Output the (x, y) coordinate of the center of the cell containing the given text.  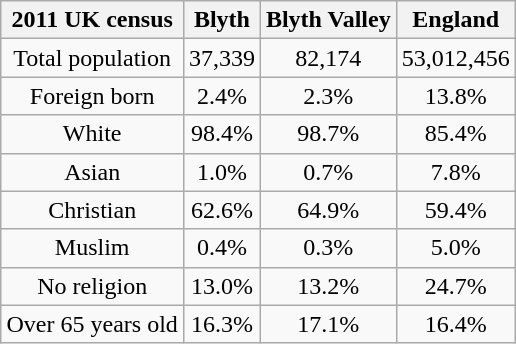
No religion (92, 286)
98.4% (222, 134)
White (92, 134)
5.0% (456, 248)
64.9% (328, 210)
2.4% (222, 96)
98.7% (328, 134)
59.4% (456, 210)
13.0% (222, 286)
Blyth (222, 20)
0.3% (328, 248)
0.4% (222, 248)
Blyth Valley (328, 20)
0.7% (328, 172)
13.8% (456, 96)
Asian (92, 172)
24.7% (456, 286)
82,174 (328, 58)
Over 65 years old (92, 324)
53,012,456 (456, 58)
85.4% (456, 134)
Christian (92, 210)
16.4% (456, 324)
13.2% (328, 286)
62.6% (222, 210)
Foreign born (92, 96)
37,339 (222, 58)
Total population (92, 58)
1.0% (222, 172)
7.8% (456, 172)
Muslim (92, 248)
17.1% (328, 324)
England (456, 20)
16.3% (222, 324)
2011 UK census (92, 20)
2.3% (328, 96)
